Detect which cell encompasses the target text, then output its [X, Y] center coordinate. 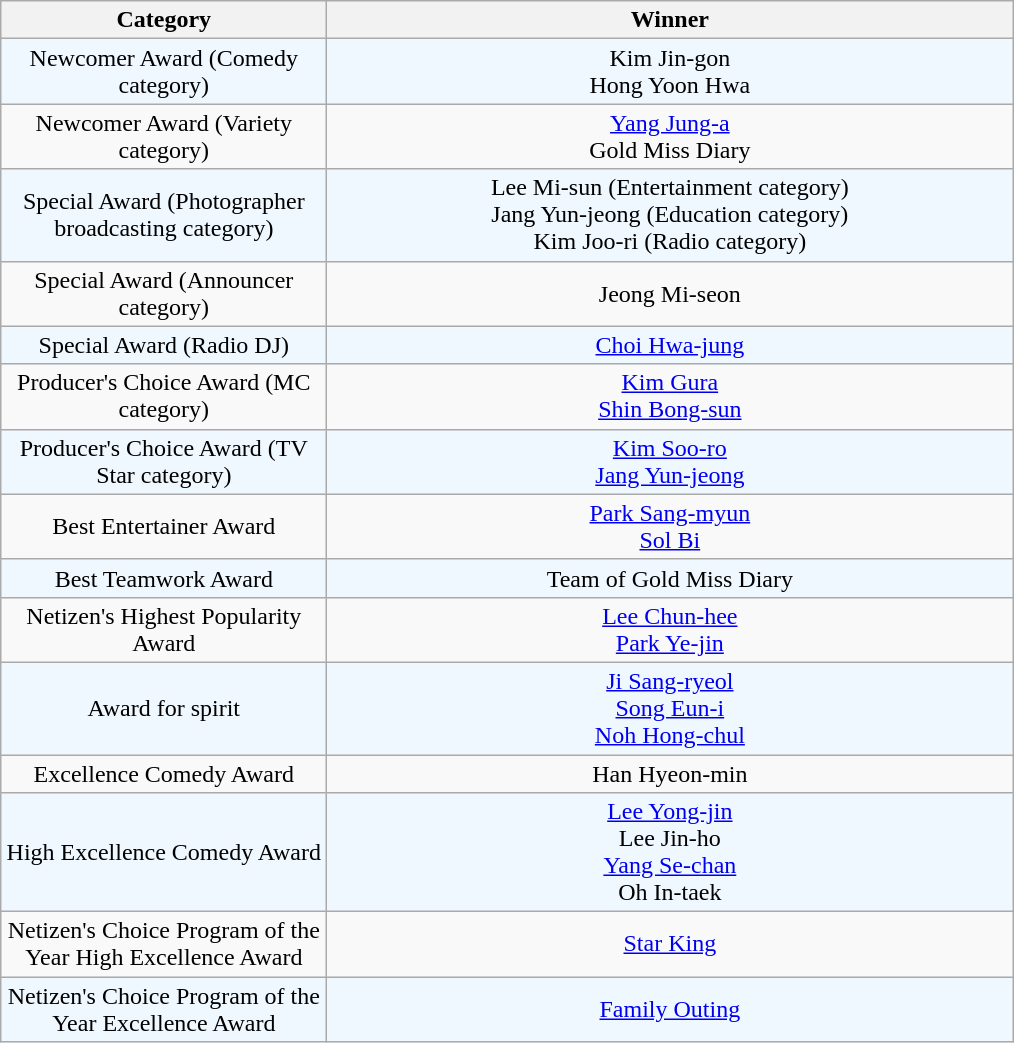
Lee Mi-sun (Entertainment category) Jang Yun-jeong (Education category) Kim Joo-ri (Radio category) [670, 215]
Netizen's Highest Popularity Award [164, 630]
Producer's Choice Award (MC category) [164, 396]
Best Teamwork Award [164, 578]
Newcomer Award (Variety category) [164, 136]
Special Award (Radio DJ) [164, 345]
Ji Sang-ryeol Song Eun-i Noh Hong-chul [670, 708]
Netizen's Choice Program of the Year High Excellence Award [164, 944]
Excellence Comedy Award [164, 773]
Newcomer Award (Comedy category) [164, 72]
Producer's Choice Award (TV Star category) [164, 462]
Family Outing [670, 1010]
Category [164, 20]
Netizen's Choice Program of the Year Excellence Award [164, 1010]
High Excellence Comedy Award [164, 852]
Special Award (Photographer broadcasting category) [164, 215]
Kim Jin-gon Hong Yoon Hwa [670, 72]
Award for spirit [164, 708]
Kim Gura Shin Bong-sun [670, 396]
Han Hyeon-min [670, 773]
Team of Gold Miss Diary [670, 578]
Lee Yong-jin Lee Jin-ho Yang Se-chan Oh In-taek [670, 852]
Star King [670, 944]
Jeong Mi-seon [670, 294]
Lee Chun-hee Park Ye-jin [670, 630]
Park Sang-myun Sol Bi [670, 526]
Special Award (Announcer category) [164, 294]
Winner [670, 20]
Kim Soo-ro Jang Yun-jeong [670, 462]
Yang Jung-a Gold Miss Diary [670, 136]
Choi Hwa-jung [670, 345]
Best Entertainer Award [164, 526]
